Scan for the cell matching the given text and deliver its [x, y] coordinate at center. 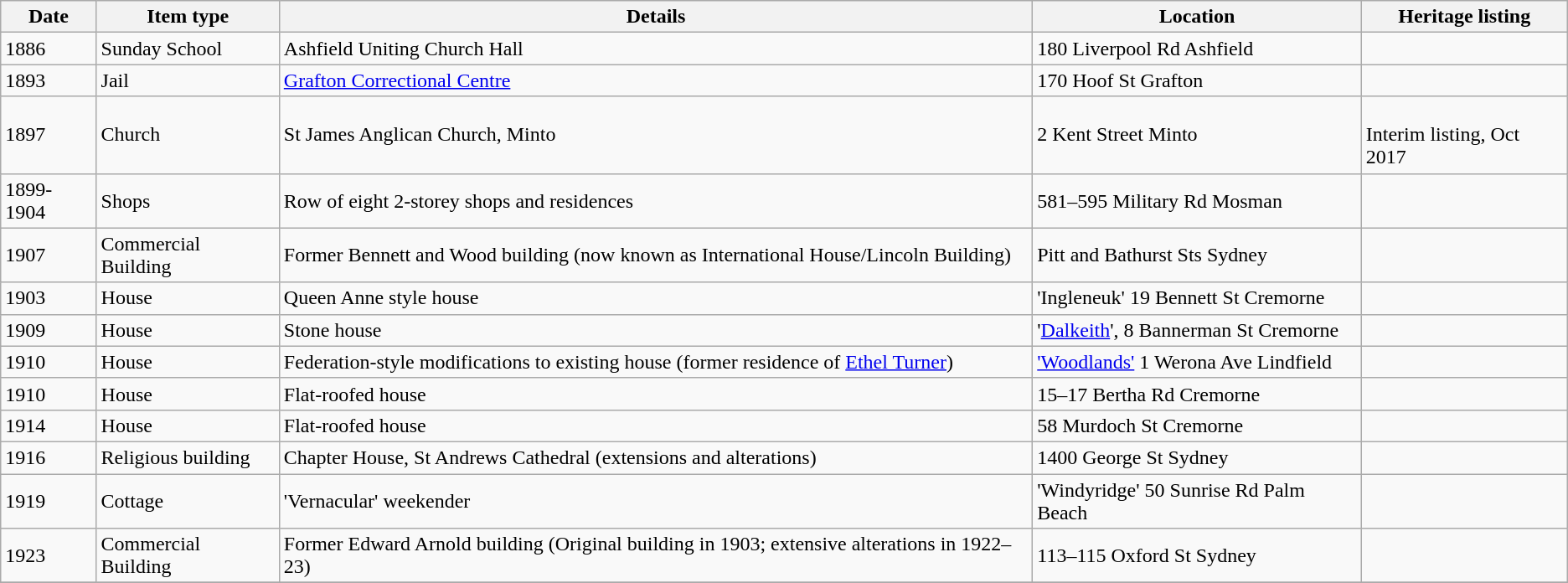
1909 [49, 330]
170 Hoof St Grafton [1197, 80]
1903 [49, 298]
Shops [188, 201]
Cottage [188, 501]
58 Murdoch St Cremorne [1197, 426]
2 Kent Street Minto [1197, 135]
1916 [49, 457]
Heritage listing [1464, 17]
St James Anglican Church, Minto [655, 135]
1899-1904 [49, 201]
Jail [188, 80]
1893 [49, 80]
Religious building [188, 457]
Interim listing, Oct 2017 [1464, 135]
581–595 Military Rd Mosman [1197, 201]
Stone house [655, 330]
Ashfield Uniting Church Hall [655, 49]
180 Liverpool Rd Ashfield [1197, 49]
113–115 Oxford St Sydney [1197, 556]
Pitt and Bathurst Sts Sydney [1197, 255]
Queen Anne style house [655, 298]
Chapter House, St Andrews Cathedral (extensions and alterations) [655, 457]
Details [655, 17]
'Dalkeith', 8 Bannerman St Cremorne [1197, 330]
Sunday School [188, 49]
Date [49, 17]
Item type [188, 17]
1400 George St Sydney [1197, 457]
'Vernacular' weekender [655, 501]
1886 [49, 49]
1919 [49, 501]
1914 [49, 426]
1897 [49, 135]
1907 [49, 255]
'Woodlands' 1 Werona Ave Lindfield [1197, 362]
'Windyridge' 50 Sunrise Rd Palm Beach [1197, 501]
Church [188, 135]
1923 [49, 556]
Row of eight 2-storey shops and residences [655, 201]
'Ingleneuk' 19 Bennett St Cremorne [1197, 298]
15–17 Bertha Rd Cremorne [1197, 394]
Federation-style modifications to existing house (former residence of Ethel Turner) [655, 362]
Grafton Correctional Centre [655, 80]
Location [1197, 17]
Former Edward Arnold building (Original building in 1903; extensive alterations in 1922–23) [655, 556]
Former Bennett and Wood building (now known as International House/Lincoln Building) [655, 255]
